Return [x, y] of the center of cell containing provided text 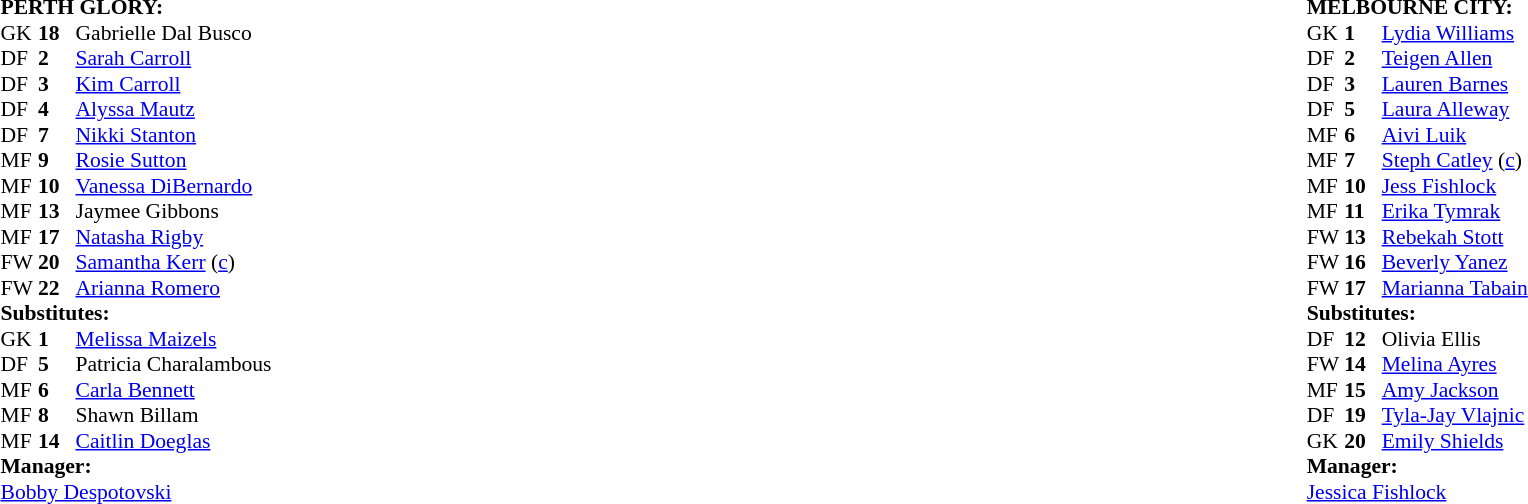
Erika Tymrak [1455, 211]
Shawn Billam [174, 415]
Melissa Maizels [174, 339]
Melina Ayres [1455, 365]
Lydia Williams [1455, 33]
Kim Carroll [174, 84]
Nikki Stanton [174, 135]
12 [1363, 339]
22 [57, 288]
9 [57, 161]
4 [57, 109]
Caitlin Doeglas [174, 441]
11 [1363, 211]
Laura Alleway [1455, 109]
Vanessa DiBernardo [174, 186]
Steph Catley (c) [1455, 161]
Emily Shields [1455, 441]
Rebekah Stott [1455, 237]
Jess Fishlock [1455, 186]
Gabrielle Dal Busco [174, 33]
Alyssa Mautz [174, 109]
Amy Jackson [1455, 390]
Jaymee Gibbons [174, 211]
8 [57, 415]
Sarah Carroll [174, 59]
Olivia Ellis [1455, 339]
Tyla-Jay Vlajnic [1455, 415]
16 [1363, 263]
Aivi Luik [1455, 135]
18 [57, 33]
Natasha Rigby [174, 237]
Lauren Barnes [1455, 84]
15 [1363, 390]
Teigen Allen [1455, 59]
Beverly Yanez [1455, 263]
Patricia Charalambous [174, 365]
Carla Bennett [174, 390]
Rosie Sutton [174, 161]
Samantha Kerr (c) [174, 263]
Marianna Tabain [1455, 288]
Arianna Romero [174, 288]
19 [1363, 415]
